Capture the cell that displays the provided text and extract its [X, Y] central coordinate. 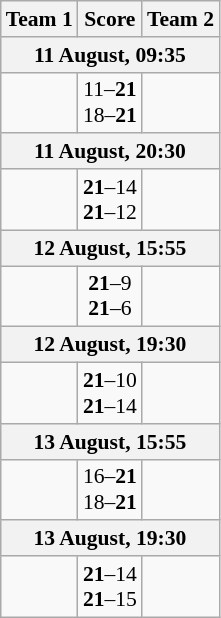
21–1421–12 [110, 200]
21–1021–14 [110, 394]
13 August, 19:30 [110, 539]
12 August, 15:55 [110, 248]
11 August, 20:30 [110, 152]
13 August, 15:55 [110, 442]
21–1421–15 [110, 586]
16–2118–21 [110, 490]
Score [110, 19]
11–2118–21 [110, 102]
21–921–6 [110, 296]
Team 2 [180, 19]
12 August, 19:30 [110, 345]
11 August, 09:35 [110, 55]
Team 1 [40, 19]
